For the text-containing cell, return its midpoint in [X, Y] coordinate format. 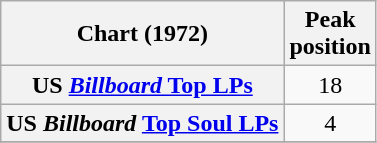
US Billboard Top LPs [142, 85]
US Billboard Top Soul LPs [142, 123]
4 [330, 123]
Peakposition [330, 34]
18 [330, 85]
Chart (1972) [142, 34]
